Provide the (x, y) coordinate of the cell's center where the given text is located.  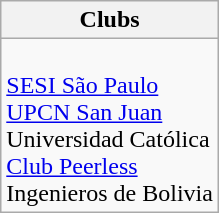
SESI São Paulo UPCN San Juan Universidad Católica Club Peerless Ingenieros de Bolivia (110, 126)
Clubs (110, 20)
